Locate the cell with the specified text and output its [X, Y] center coordinate. 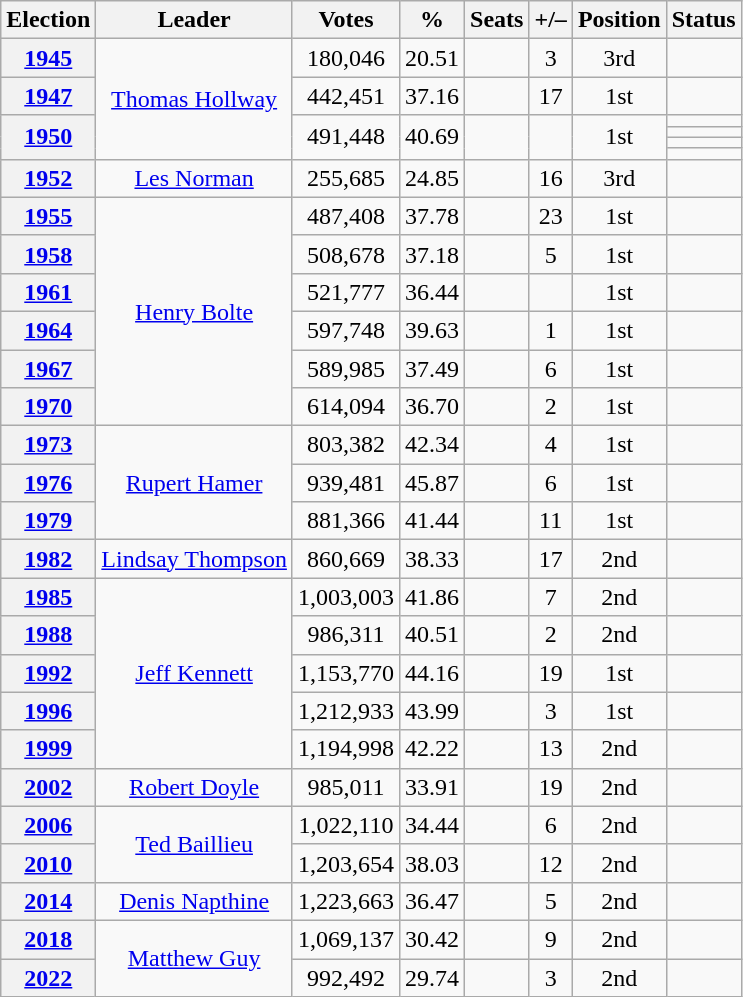
881,366 [346, 521]
+/– [550, 20]
41.44 [432, 521]
36.70 [432, 407]
508,678 [346, 254]
1964 [48, 330]
2022 [48, 977]
Les Norman [194, 178]
Jeff Kennett [194, 673]
1976 [48, 483]
9 [550, 939]
1985 [48, 597]
180,046 [346, 58]
589,985 [346, 369]
42.22 [432, 749]
40.69 [432, 137]
1 [550, 330]
2002 [48, 787]
803,382 [346, 445]
16 [550, 178]
255,685 [346, 178]
Position [619, 20]
Robert Doyle [194, 787]
45.87 [432, 483]
614,094 [346, 407]
487,408 [346, 216]
1982 [48, 559]
1,003,003 [346, 597]
1,212,933 [346, 711]
33.91 [432, 787]
30.42 [432, 939]
1,069,137 [346, 939]
Denis Napthine [194, 901]
2018 [48, 939]
24.85 [432, 178]
442,451 [346, 96]
Ted Baillieu [194, 844]
1947 [48, 96]
37.16 [432, 96]
Rupert Hamer [194, 483]
1,022,110 [346, 825]
38.33 [432, 559]
40.51 [432, 635]
1,223,663 [346, 901]
37.78 [432, 216]
36.44 [432, 292]
1,194,998 [346, 749]
2014 [48, 901]
1979 [48, 521]
860,669 [346, 559]
Matthew Guy [194, 958]
34.44 [432, 825]
38.03 [432, 863]
1992 [48, 673]
1970 [48, 407]
1,203,654 [346, 863]
597,748 [346, 330]
1952 [48, 178]
Election [48, 20]
521,777 [346, 292]
20.51 [432, 58]
1,153,770 [346, 673]
Thomas Hollway [194, 99]
42.34 [432, 445]
41.86 [432, 597]
11 [550, 521]
37.49 [432, 369]
986,311 [346, 635]
2006 [48, 825]
Votes [346, 20]
1955 [48, 216]
43.99 [432, 711]
992,492 [346, 977]
491,448 [346, 137]
29.74 [432, 977]
Henry Bolte [194, 311]
1996 [48, 711]
1950 [48, 137]
939,481 [346, 483]
% [432, 20]
37.18 [432, 254]
13 [550, 749]
1958 [48, 254]
1961 [48, 292]
Leader [194, 20]
985,011 [346, 787]
23 [550, 216]
7 [550, 597]
1973 [48, 445]
Lindsay Thompson [194, 559]
4 [550, 445]
1999 [48, 749]
39.63 [432, 330]
2010 [48, 863]
36.47 [432, 901]
12 [550, 863]
Status [704, 20]
1945 [48, 58]
1988 [48, 635]
44.16 [432, 673]
Seats [497, 20]
1967 [48, 369]
